Return [X, Y] of the center of cell containing provided text 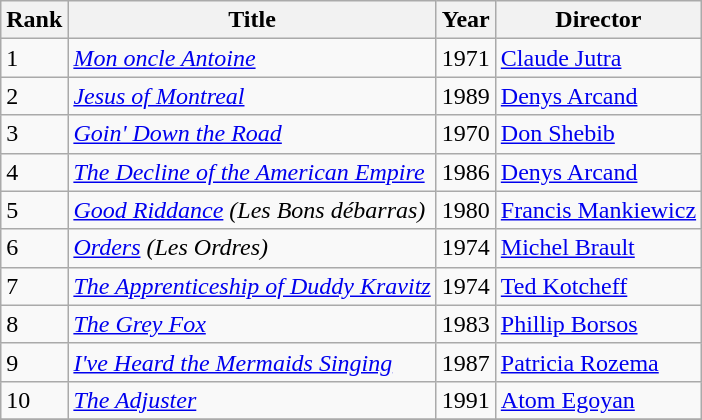
1971 [466, 58]
Atom Egoyan [598, 400]
8 [34, 324]
2 [34, 96]
Patricia Rozema [598, 362]
Francis Mankiewicz [598, 210]
Rank [34, 20]
Michel Brault [598, 248]
1970 [466, 134]
1986 [466, 172]
Don Shebib [598, 134]
Ted Kotcheff [598, 286]
Director [598, 20]
6 [34, 248]
3 [34, 134]
I've Heard the Mermaids Singing [252, 362]
5 [34, 210]
Year [466, 20]
Mon oncle Antoine [252, 58]
1 [34, 58]
Goin' Down the Road [252, 134]
The Decline of the American Empire [252, 172]
9 [34, 362]
4 [34, 172]
Jesus of Montreal [252, 96]
Orders (Les Ordres) [252, 248]
1987 [466, 362]
Good Riddance (Les Bons débarras) [252, 210]
The Adjuster [252, 400]
1989 [466, 96]
1991 [466, 400]
1983 [466, 324]
The Grey Fox [252, 324]
1980 [466, 210]
10 [34, 400]
The Apprenticeship of Duddy Kravitz [252, 286]
Title [252, 20]
7 [34, 286]
Phillip Borsos [598, 324]
Claude Jutra [598, 58]
